Return [X, Y] of the center of cell containing provided text 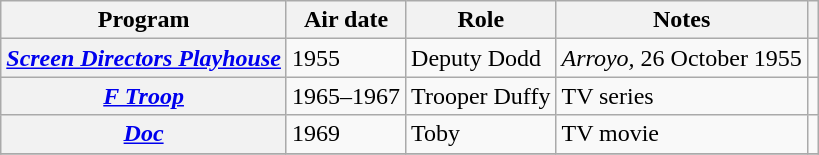
Program [144, 20]
TV movie [682, 134]
Air date [346, 20]
Trooper Duffy [481, 96]
1969 [346, 134]
Toby [481, 134]
Deputy Dodd [481, 58]
F Troop [144, 96]
1965–1967 [346, 96]
Doc [144, 134]
TV series [682, 96]
Screen Directors Playhouse [144, 58]
Role [481, 20]
Notes [682, 20]
Arroyo, 26 October 1955 [682, 58]
1955 [346, 58]
